Scan for the cell matching the given text and deliver its (X, Y) coordinate at center. 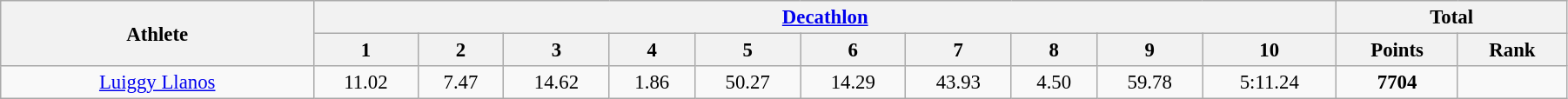
7.47 (461, 82)
1 (365, 50)
43.93 (959, 82)
4.50 (1055, 82)
7 (959, 50)
Points (1397, 50)
10 (1270, 50)
7704 (1397, 82)
11.02 (365, 82)
Athlete (157, 33)
4 (653, 50)
9 (1150, 50)
50.27 (748, 82)
Total (1451, 17)
6 (853, 50)
59.78 (1150, 82)
14.62 (557, 82)
14.29 (853, 82)
1.86 (653, 82)
Luiggy Llanos (157, 82)
Decathlon (825, 17)
8 (1055, 50)
5:11.24 (1270, 82)
2 (461, 50)
5 (748, 50)
Rank (1512, 50)
3 (557, 50)
